Find where the given text appears and provide that cell's center as [x, y] coordinate. 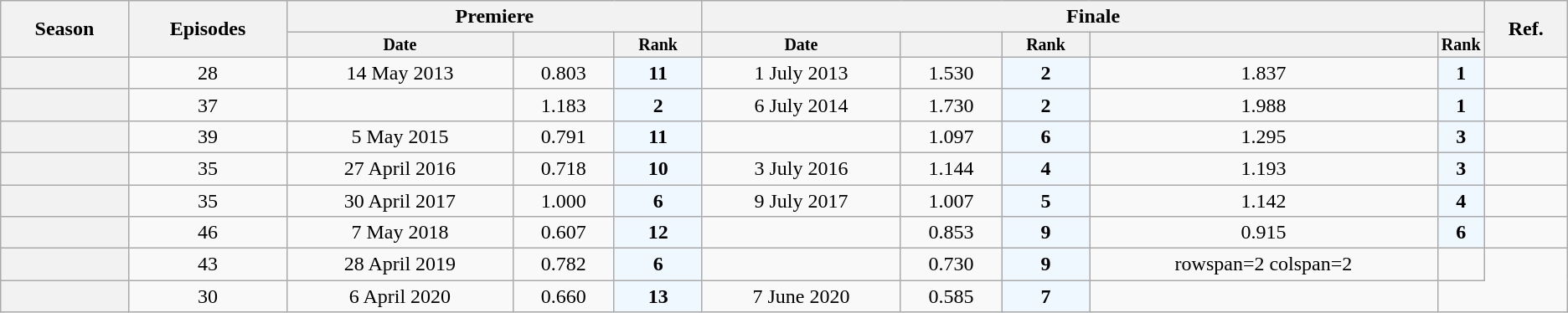
rowspan=2 colspan=2 [1263, 264]
0.915 [1263, 233]
28 [208, 73]
1.730 [952, 105]
1.193 [1263, 168]
7 [1045, 296]
5 [1045, 201]
1.837 [1263, 73]
0.782 [563, 264]
7 May 2018 [400, 233]
10 [658, 168]
37 [208, 105]
1.295 [1263, 136]
Season [64, 29]
13 [658, 296]
0.730 [952, 264]
0.607 [563, 233]
46 [208, 233]
Episodes [208, 29]
0.718 [563, 168]
43 [208, 264]
1.007 [952, 201]
5 May 2015 [400, 136]
1.097 [952, 136]
3 July 2016 [801, 168]
1.000 [563, 201]
Premiere [494, 17]
14 May 2013 [400, 73]
0.660 [563, 296]
6 July 2014 [801, 105]
1.530 [952, 73]
1.144 [952, 168]
7 June 2020 [801, 296]
39 [208, 136]
1.988 [1263, 105]
1 July 2013 [801, 73]
0.803 [563, 73]
Ref. [1526, 29]
27 April 2016 [400, 168]
6 April 2020 [400, 296]
0.585 [952, 296]
30 [208, 296]
1.183 [563, 105]
9 July 2017 [801, 201]
Finale [1093, 17]
30 April 2017 [400, 201]
12 [658, 233]
0.791 [563, 136]
0.853 [952, 233]
28 April 2019 [400, 264]
1.142 [1263, 201]
